For the text-containing cell, return its midpoint in [X, Y] coordinate format. 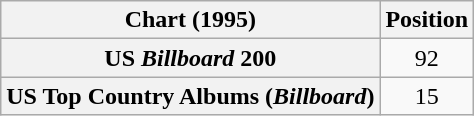
Chart (1995) [190, 20]
92 [427, 58]
15 [427, 96]
US Top Country Albums (Billboard) [190, 96]
Position [427, 20]
US Billboard 200 [190, 58]
